Pinpoint the cell where the given text exists, returning its [X, Y] midpoint coordinate. 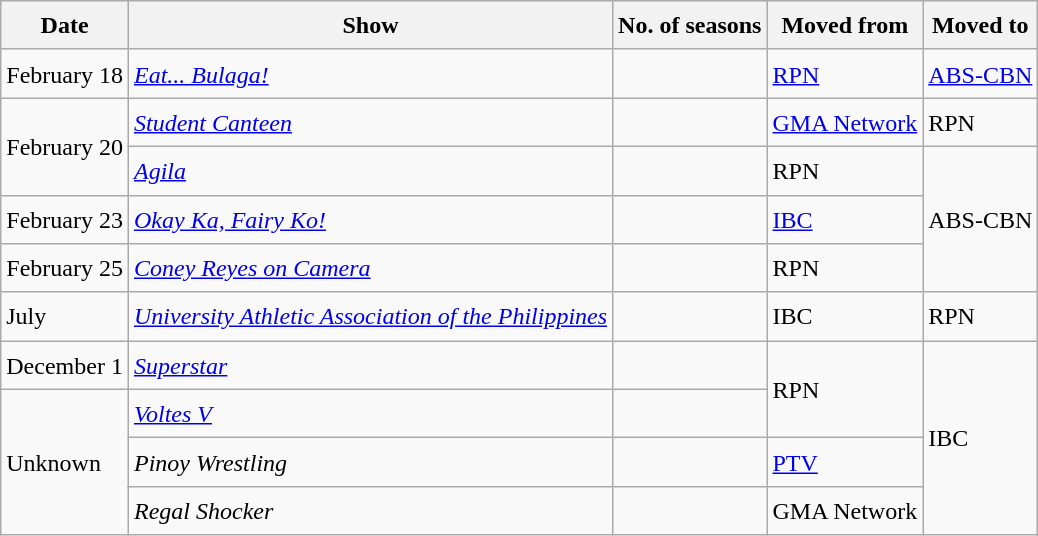
February 20 [65, 146]
July [65, 316]
February 23 [65, 220]
Regal Shocker [370, 510]
Voltes V [370, 414]
Show [370, 26]
December 1 [65, 366]
PTV [845, 462]
Okay Ka, Fairy Ko! [370, 220]
Pinoy Wrestling [370, 462]
Coney Reyes on Camera [370, 268]
Student Canteen [370, 122]
Agila [370, 170]
Moved from [845, 26]
Date [65, 26]
February 25 [65, 268]
February 18 [65, 74]
Eat... Bulaga! [370, 74]
Moved to [980, 26]
No. of seasons [690, 26]
Unknown [65, 462]
Superstar [370, 366]
University Athletic Association of the Philippines [370, 316]
